Find where the given text appears and provide that cell's center as (X, Y) coordinate. 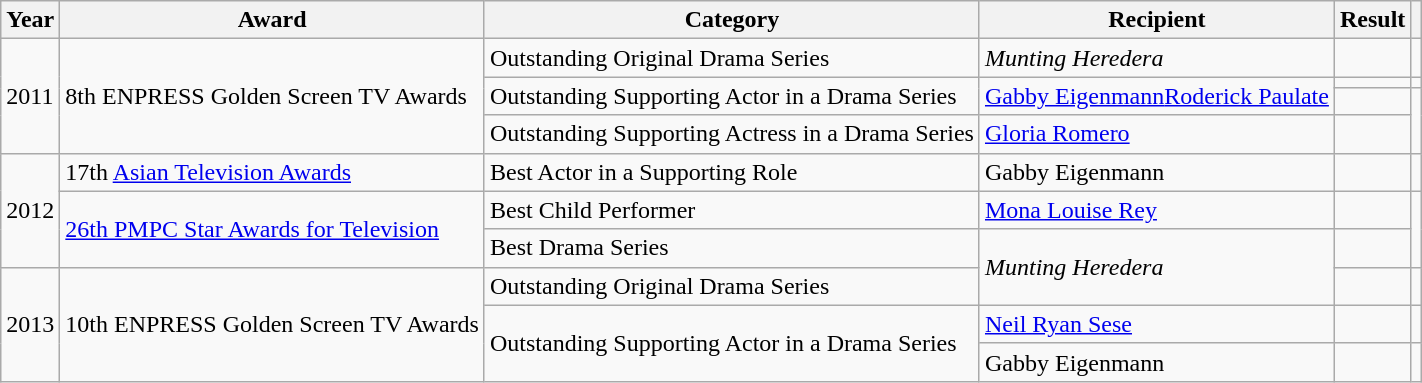
Outstanding Supporting Actress in a Drama Series (732, 134)
Neil Ryan Sese (1156, 324)
Award (272, 20)
Gloria Romero (1156, 134)
Best Drama Series (732, 248)
8th ENPRESS Golden Screen TV Awards (272, 96)
Result (1372, 20)
10th ENPRESS Golden Screen TV Awards (272, 324)
Best Actor in a Supporting Role (732, 172)
2013 (30, 324)
26th PMPC Star Awards for Television (272, 229)
Year (30, 20)
17th Asian Television Awards (272, 172)
2011 (30, 96)
Mona Louise Rey (1156, 210)
Recipient (1156, 20)
2012 (30, 210)
Best Child Performer (732, 210)
Category (732, 20)
Gabby EigenmannRoderick Paulate (1156, 96)
